Scan for the cell matching the given text and deliver its (x, y) coordinate at center. 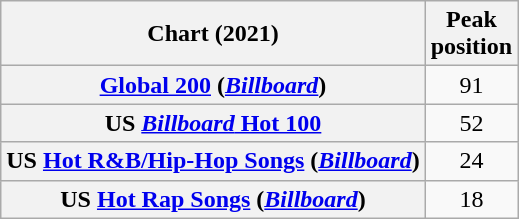
Global 200 (Billboard) (213, 85)
Peakposition (471, 34)
US Hot Rap Songs (Billboard) (213, 199)
91 (471, 85)
US Hot R&B/Hip-Hop Songs (Billboard) (213, 161)
52 (471, 123)
18 (471, 199)
24 (471, 161)
US Billboard Hot 100 (213, 123)
Chart (2021) (213, 34)
